Pinpoint the cell where the given text exists, returning its (X, Y) midpoint coordinate. 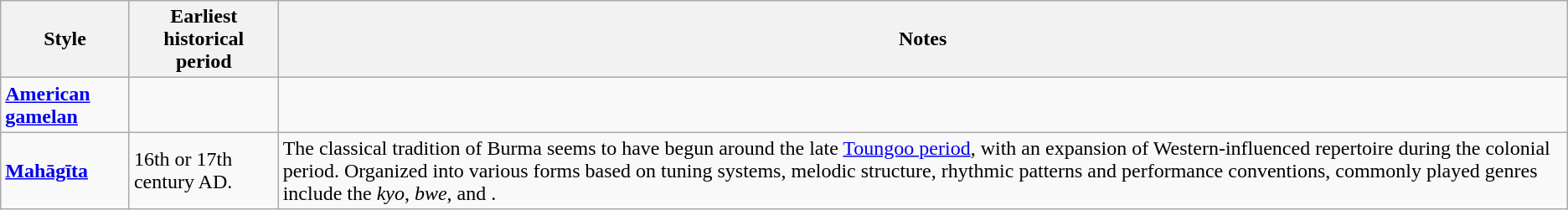
Notes (923, 39)
16th or 17th century AD. (204, 171)
Style (65, 39)
American gamelan (65, 105)
Earliest historical period (204, 39)
Mahāgīta (65, 171)
